Return the (X, Y) coordinate for the center point of the cell that contains the specified text.  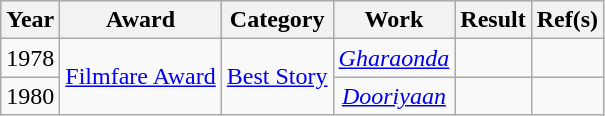
Category (277, 20)
Work (394, 20)
1980 (30, 96)
Result (493, 20)
Dooriyaan (394, 96)
Gharaonda (394, 58)
Ref(s) (567, 20)
Award (140, 20)
Filmfare Award (140, 77)
1978 (30, 58)
Year (30, 20)
Best Story (277, 77)
